Provide the [X, Y] coordinate of the cell's center where the given text is located.  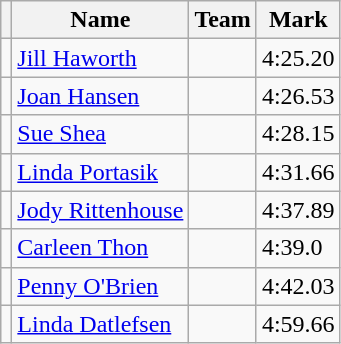
4:28.15 [298, 134]
4:39.0 [298, 248]
Linda Datlefsen [100, 324]
Carleen Thon [100, 248]
Team [223, 20]
Name [100, 20]
4:26.53 [298, 96]
Jill Haworth [100, 58]
Linda Portasik [100, 172]
4:37.89 [298, 210]
4:31.66 [298, 172]
4:42.03 [298, 286]
4:59.66 [298, 324]
Jody Rittenhouse [100, 210]
Sue Shea [100, 134]
Joan Hansen [100, 96]
4:25.20 [298, 58]
Penny O'Brien [100, 286]
Mark [298, 20]
